Determine the [X, Y] coordinate at the center of the cell enclosing the given text.  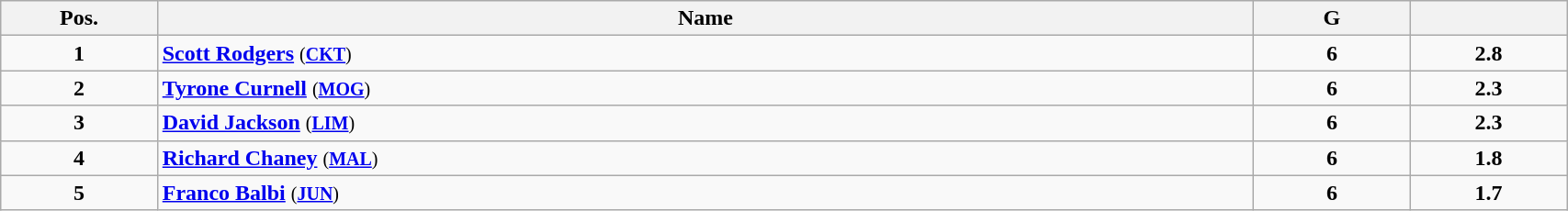
Name [705, 18]
G [1332, 18]
Pos. [79, 18]
Scott Rodgers (CKT) [705, 53]
1.7 [1488, 193]
2 [79, 88]
3 [79, 123]
1.8 [1488, 158]
1 [79, 53]
Tyrone Curnell (MOG) [705, 88]
David Jackson (LIM) [705, 123]
Richard Chaney (MAL) [705, 158]
4 [79, 158]
Franco Balbi (JUN) [705, 193]
5 [79, 193]
2.8 [1488, 53]
